Detect which cell encompasses the target text, then output its [x, y] center coordinate. 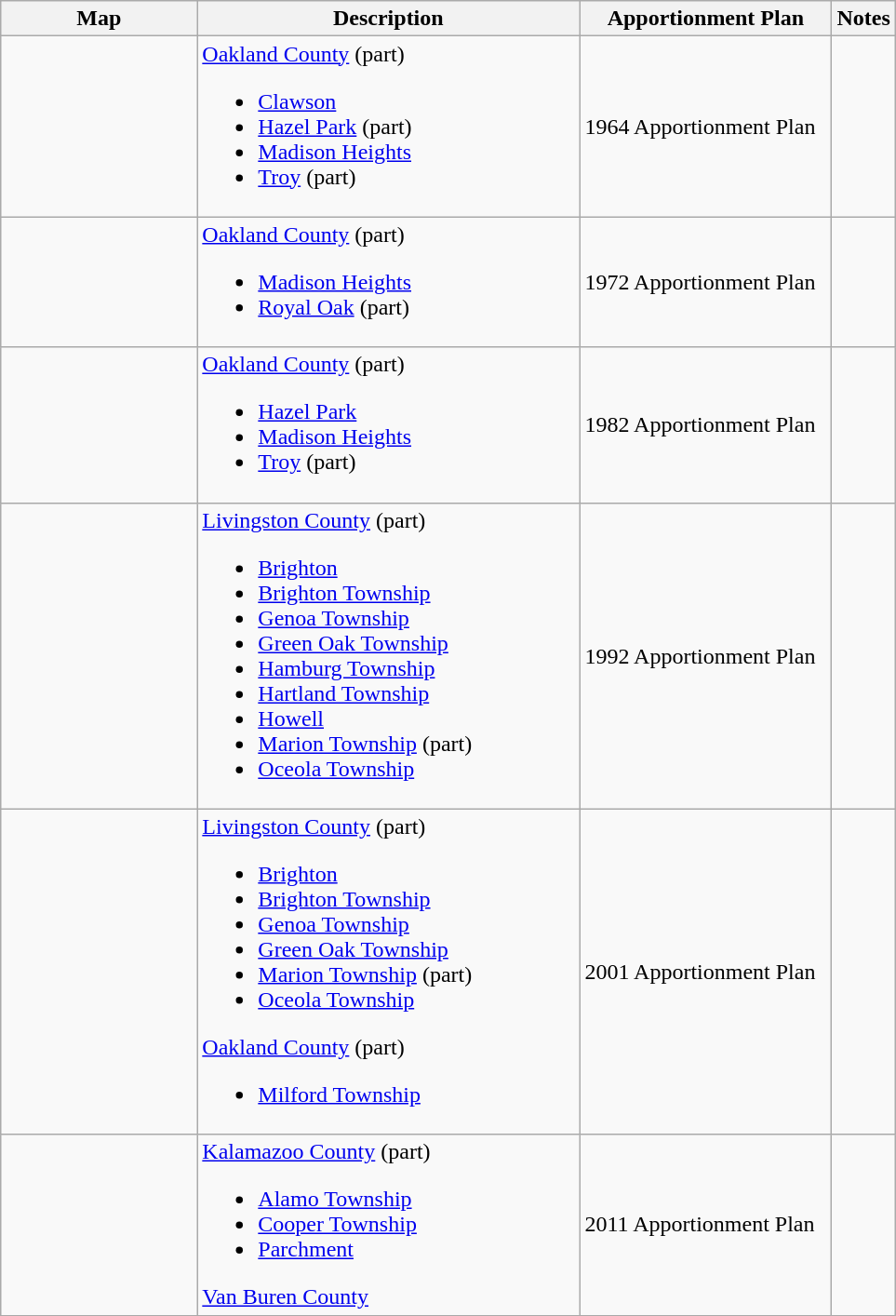
1964 Apportionment Plan [705, 127]
Oakland County (part)ClawsonHazel Park (part)Madison HeightsTroy (part) [389, 127]
Oakland County (part)Hazel ParkMadison HeightsTroy (part) [389, 424]
1972 Apportionment Plan [705, 282]
Map [99, 19]
1992 Apportionment Plan [705, 655]
2001 Apportionment Plan [705, 972]
Notes [863, 19]
1982 Apportionment Plan [705, 424]
Description [389, 19]
Kalamazoo County (part)Alamo TownshipCooper TownshipParchmentVan Buren County [389, 1225]
2011 Apportionment Plan [705, 1225]
Apportionment Plan [705, 19]
Oakland County (part)Madison HeightsRoyal Oak (part) [389, 282]
